Find where the given text appears and provide that cell's center as (X, Y) coordinate. 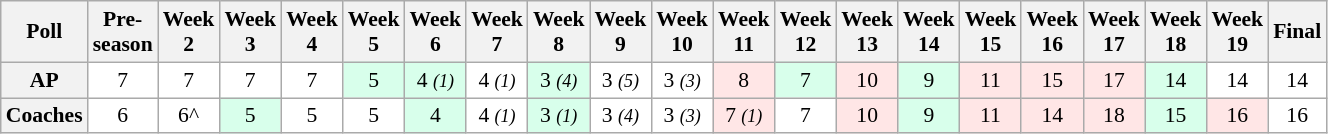
4 (435, 116)
6^ (189, 116)
Week8 (559, 32)
Week10 (682, 32)
Week15 (991, 32)
Coaches (44, 116)
Week16 (1052, 32)
Week11 (744, 32)
AP (44, 80)
Week4 (312, 32)
Pre-season (123, 32)
Week2 (189, 32)
Week6 (435, 32)
17 (1114, 80)
7 (1) (744, 116)
Week9 (621, 32)
Week7 (497, 32)
18 (1114, 116)
8 (744, 80)
3 (1) (559, 116)
Week17 (1114, 32)
Week18 (1176, 32)
Week3 (250, 32)
Week12 (806, 32)
Week19 (1237, 32)
Final (1297, 32)
Week5 (374, 32)
Poll (44, 32)
Week13 (867, 32)
Week14 (929, 32)
6 (123, 116)
3 (5) (621, 80)
